Return [X, Y] of the center of cell containing provided text 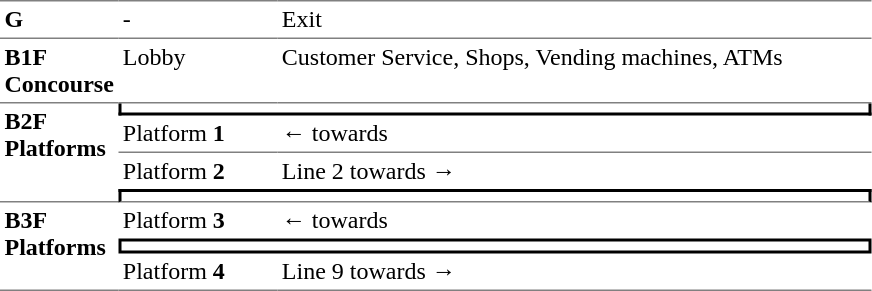
Customer Service, Shops, Vending machines, ATMs [574, 71]
Platform 3 [198, 220]
B2FPlatforms [59, 154]
Platform 1 [198, 134]
Platform 2 [198, 171]
- [198, 19]
Exit [574, 19]
G [59, 19]
B1FConcourse [59, 71]
Line 2 towards → [574, 171]
B3FPlatforms [59, 246]
Lobby [198, 71]
